Return [x, y] of the center of cell containing provided text 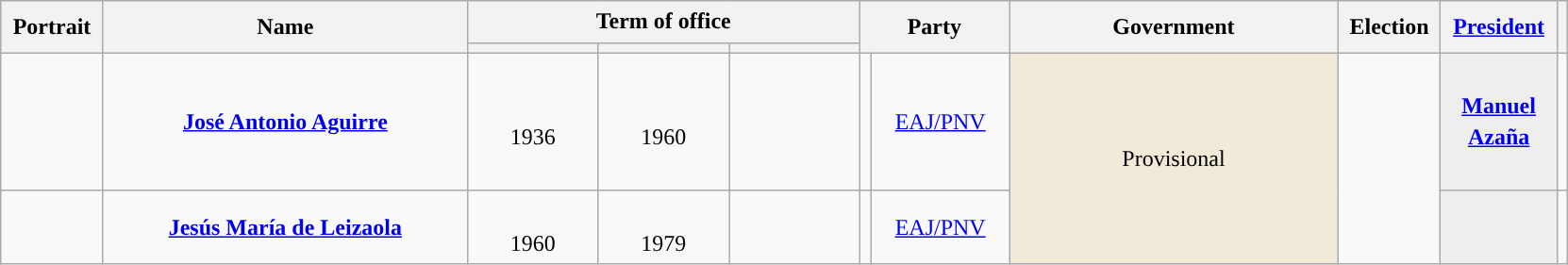
Election [1389, 27]
Portrait [53, 27]
Manuel Azaña [1499, 122]
José Antonio Aguirre [285, 122]
Jesús María de Leizaola [285, 227]
1979 [664, 227]
Government [1174, 27]
Name [285, 27]
President [1499, 27]
1936 [532, 122]
Provisional [1174, 158]
Party [934, 27]
Term of office [663, 23]
